For the text-containing cell, return its midpoint in (X, Y) coordinate format. 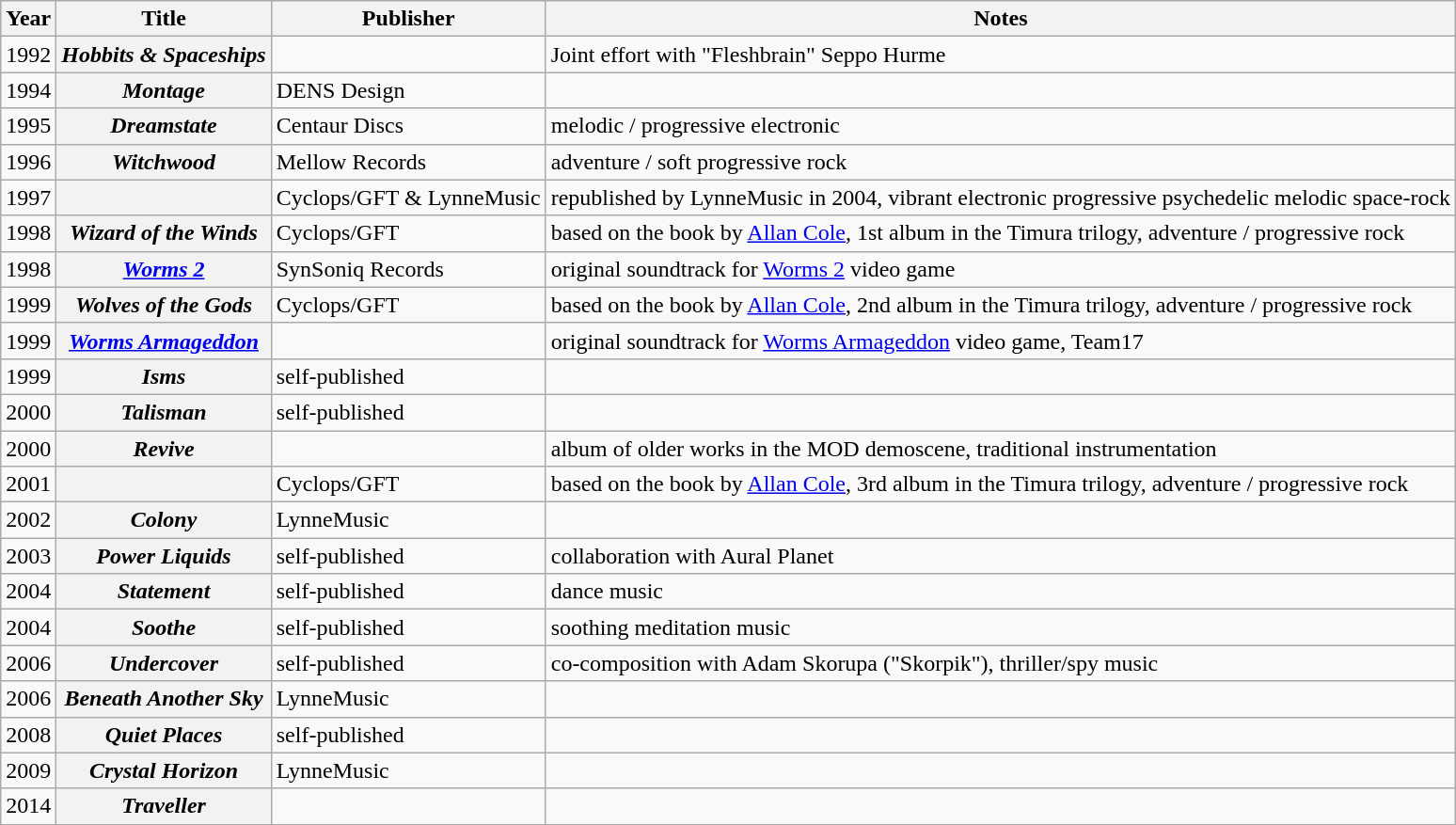
Revive (164, 449)
original soundtrack for Worms Armageddon video game, Team17 (1001, 341)
Wolves of the Gods (164, 305)
Worms Armageddon (164, 341)
Isms (164, 376)
1997 (28, 198)
Centaur Discs (408, 126)
1994 (28, 90)
2014 (28, 806)
2003 (28, 556)
1996 (28, 162)
1995 (28, 126)
Beneath Another Sky (164, 699)
Title (164, 19)
republished by LynneMusic in 2004, vibrant electronic progressive psychedelic melodic space-rock (1001, 198)
2001 (28, 484)
based on the book by Allan Cole, 1st album in the Timura trilogy, adventure / progressive rock (1001, 233)
dance music (1001, 592)
Montage (164, 90)
original soundtrack for Worms 2 video game (1001, 269)
Dreamstate (164, 126)
Talisman (164, 412)
Quiet Places (164, 735)
1992 (28, 55)
Traveller (164, 806)
Worms 2 (164, 269)
SynSoniq Records (408, 269)
Joint effort with "Fleshbrain" Seppo Hurme (1001, 55)
DENS Design (408, 90)
Year (28, 19)
Undercover (164, 663)
Cyclops/GFT & LynneMusic (408, 198)
Colony (164, 520)
Crystal Horizon (164, 770)
Witchwood (164, 162)
Wizard of the Winds (164, 233)
2009 (28, 770)
2002 (28, 520)
soothing meditation music (1001, 627)
co-composition with Adam Skorupa ("Skorpik"), thriller/spy music (1001, 663)
album of older works in the MOD demoscene, traditional instrumentation (1001, 449)
2008 (28, 735)
adventure / soft progressive rock (1001, 162)
Notes (1001, 19)
based on the book by Allan Cole, 3rd album in the Timura trilogy, adventure / progressive rock (1001, 484)
based on the book by Allan Cole, 2nd album in the Timura trilogy, adventure / progressive rock (1001, 305)
Power Liquids (164, 556)
Mellow Records (408, 162)
Hobbits & Spaceships (164, 55)
melodic / progressive electronic (1001, 126)
Publisher (408, 19)
Statement (164, 592)
Soothe (164, 627)
collaboration with Aural Planet (1001, 556)
